Pinpoint the cell where the given text exists, returning its [X, Y] midpoint coordinate. 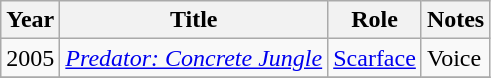
2005 [30, 58]
Year [30, 20]
Scarface [375, 58]
Voice [455, 58]
Role [375, 20]
Notes [455, 20]
Title [194, 20]
Predator: Concrete Jungle [194, 58]
